Identify which cell holds the provided text, then report its (X, Y) central coordinate. 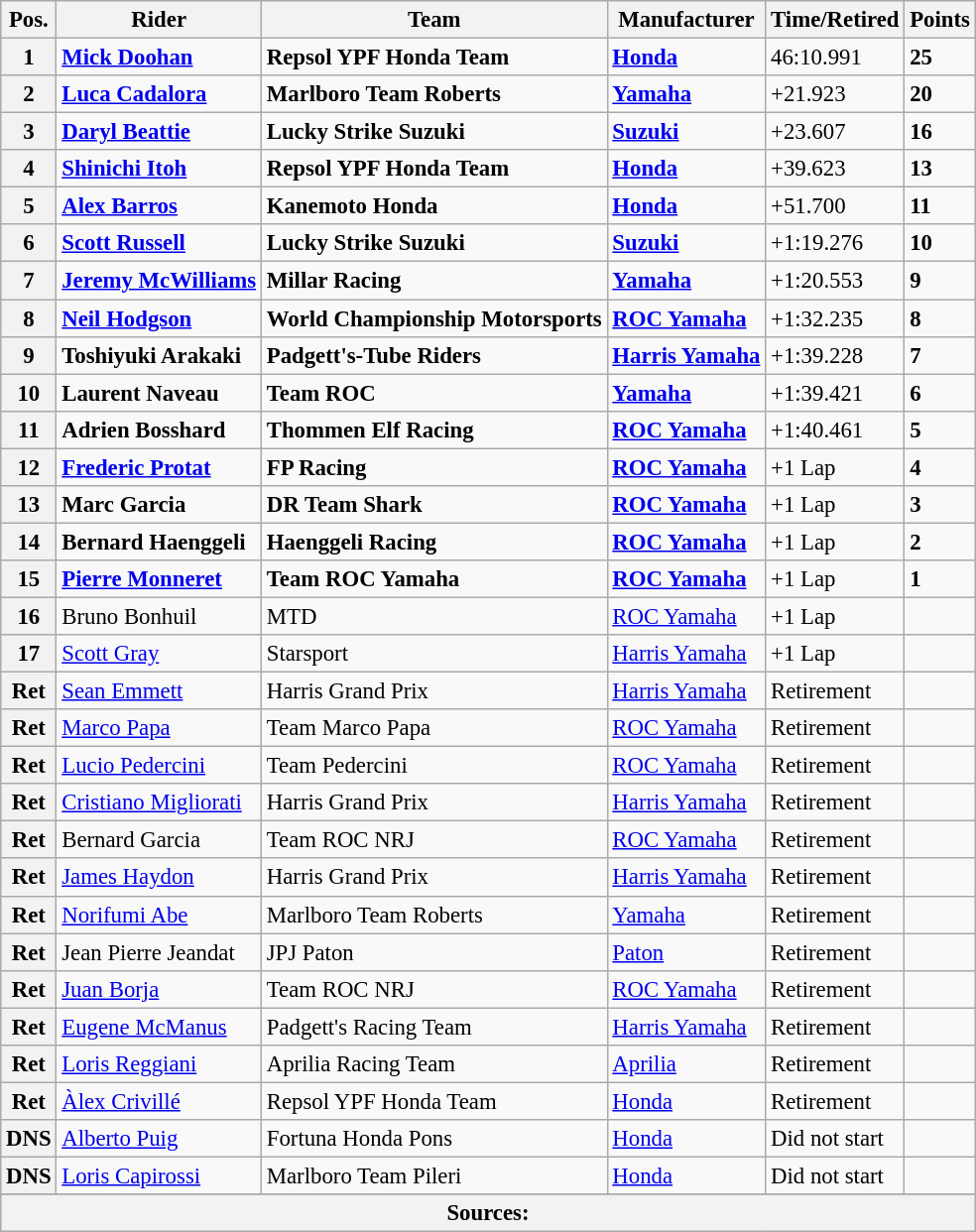
+1:20.553 (835, 281)
Àlex Crivillé (159, 1101)
+1:40.461 (835, 430)
Haenggeli Racing (434, 542)
Mick Doohan (159, 58)
Fortuna Honda Pons (434, 1139)
Team Marco Papa (434, 728)
46:10.991 (835, 58)
Millar Racing (434, 281)
20 (940, 94)
FP Racing (434, 467)
Aprilia Racing Team (434, 1064)
Toshiyuki Arakaki (159, 355)
Frederic Protat (159, 467)
Bruno Bonhuil (159, 616)
Starsport (434, 654)
+23.607 (835, 132)
Neil Hodgson (159, 318)
+51.700 (835, 206)
Eugene McManus (159, 1027)
Loris Reggiani (159, 1064)
Alex Barros (159, 206)
Team Pedercini (434, 766)
Time/Retired (835, 20)
Padgett's-Tube Riders (434, 355)
Adrien Bosshard (159, 430)
Padgett's Racing Team (434, 1027)
17 (29, 654)
12 (29, 467)
Marlboro Team Pileri (434, 1175)
World Championship Motorsports (434, 318)
Lucio Pedercini (159, 766)
Team ROC Yamaha (434, 579)
Rider (159, 20)
Team ROC (434, 393)
Laurent Naveau (159, 393)
+1:39.228 (835, 355)
Points (940, 20)
Marco Papa (159, 728)
JPJ Paton (434, 952)
15 (29, 579)
Alberto Puig (159, 1139)
+39.623 (835, 169)
Scott Russell (159, 243)
+1:32.235 (835, 318)
Paton (686, 952)
Shinichi Itoh (159, 169)
Manufacturer (686, 20)
+21.923 (835, 94)
Daryl Beattie (159, 132)
Aprilia (686, 1064)
Marc Garcia (159, 505)
Thommen Elf Racing (434, 430)
Cristiano Migliorati (159, 802)
Pierre Monneret (159, 579)
Sources: (488, 1213)
DR Team Shark (434, 505)
14 (29, 542)
Sean Emmett (159, 691)
MTD (434, 616)
Jeremy McWilliams (159, 281)
Luca Cadalora (159, 94)
Jean Pierre Jeandat (159, 952)
Pos. (29, 20)
Bernard Garcia (159, 840)
+1:39.421 (835, 393)
Norifumi Abe (159, 915)
Loris Capirossi (159, 1175)
James Haydon (159, 878)
+1:19.276 (835, 243)
25 (940, 58)
Kanemoto Honda (434, 206)
Scott Gray (159, 654)
Team (434, 20)
Bernard Haenggeli (159, 542)
Juan Borja (159, 989)
